For the text-containing cell, return its midpoint in [X, Y] coordinate format. 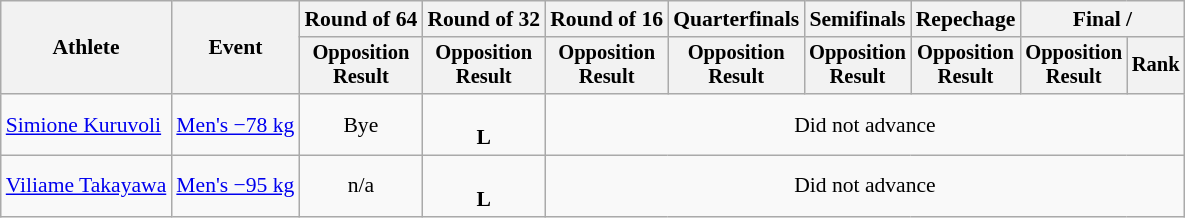
Viliame Takayawa [86, 186]
Simione Kuruvoli [86, 124]
Bye [360, 124]
Round of 64 [360, 19]
Final / [1102, 19]
Rank [1156, 66]
Round of 32 [484, 19]
Event [235, 48]
Athlete [86, 48]
Quarterfinals [736, 19]
Round of 16 [606, 19]
Repechage [966, 19]
n/a [360, 186]
Men's −95 kg [235, 186]
Men's −78 kg [235, 124]
Semifinals [858, 19]
